Return the (x, y) coordinate for the center point of the cell that contains the specified text.  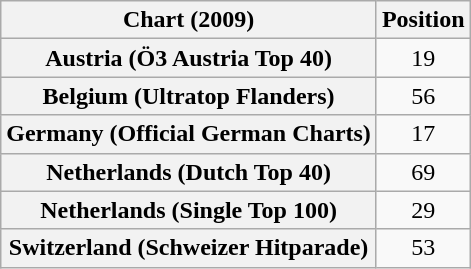
Austria (Ö3 Austria Top 40) (189, 58)
Switzerland (Schweizer Hitparade) (189, 248)
Netherlands (Dutch Top 40) (189, 172)
19 (423, 58)
29 (423, 210)
56 (423, 96)
Netherlands (Single Top 100) (189, 210)
Position (423, 20)
Belgium (Ultratop Flanders) (189, 96)
53 (423, 248)
Chart (2009) (189, 20)
17 (423, 134)
69 (423, 172)
Germany (Official German Charts) (189, 134)
